Search for the cell housing the specified text and yield its [x, y] center coordinate. 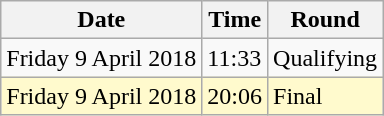
Round [326, 20]
Final [326, 96]
20:06 [235, 96]
Date [102, 20]
11:33 [235, 58]
Qualifying [326, 58]
Time [235, 20]
